Output the [x, y] coordinate of the center of the cell containing the given text.  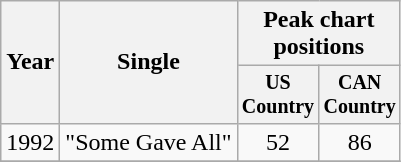
1992 [30, 142]
US Country [278, 94]
Year [30, 62]
CAN Country [360, 94]
52 [278, 142]
86 [360, 142]
"Some Gave All" [148, 142]
Peak chart positions [318, 34]
Single [148, 62]
